Capture the cell that displays the provided text and extract its [x, y] central coordinate. 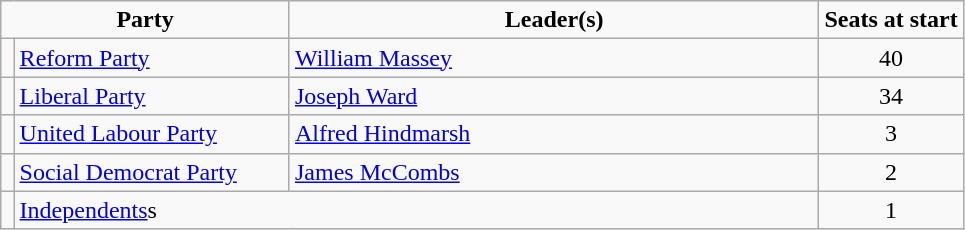
William Massey [554, 58]
Social Democrat Party [152, 172]
Party [146, 20]
Alfred Hindmarsh [554, 134]
James McCombs [554, 172]
1 [891, 210]
Leader(s) [554, 20]
2 [891, 172]
40 [891, 58]
United Labour Party [152, 134]
34 [891, 96]
3 [891, 134]
Seats at start [891, 20]
Joseph Ward [554, 96]
Liberal Party [152, 96]
Reform Party [152, 58]
Independentss [416, 210]
